Capture the cell that displays the provided text and extract its [X, Y] central coordinate. 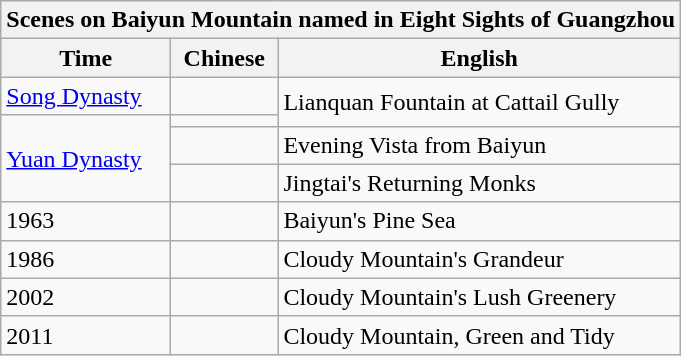
Cloudy Mountain's Lush Greenery [480, 297]
Yuan Dynasty [86, 158]
English [480, 58]
Cloudy Mountain, Green and Tidy [480, 335]
Evening Vista from Baiyun [480, 145]
Baiyun's Pine Sea [480, 221]
Jingtai's Returning Monks [480, 183]
1963 [86, 221]
Chinese [224, 58]
2002 [86, 297]
Song Dynasty [86, 96]
Lianquan Fountain at Cattail Gully [480, 102]
Time [86, 58]
Cloudy Mountain's Grandeur [480, 259]
2011 [86, 335]
Scenes on Baiyun Mountain named in Eight Sights of Guangzhou [341, 20]
1986 [86, 259]
